Locate the cell with the specified text and output its [X, Y] center coordinate. 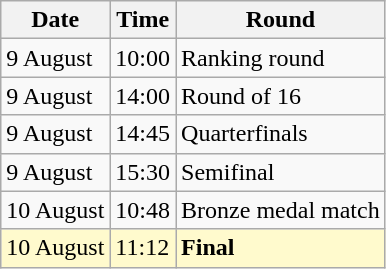
Bronze medal match [281, 210]
Final [281, 248]
Round [281, 20]
Date [56, 20]
10:00 [143, 58]
Quarterfinals [281, 134]
Time [143, 20]
14:45 [143, 134]
Round of 16 [281, 96]
11:12 [143, 248]
10:48 [143, 210]
Ranking round [281, 58]
15:30 [143, 172]
14:00 [143, 96]
Semifinal [281, 172]
